Scan for the cell matching the given text and deliver its (x, y) coordinate at center. 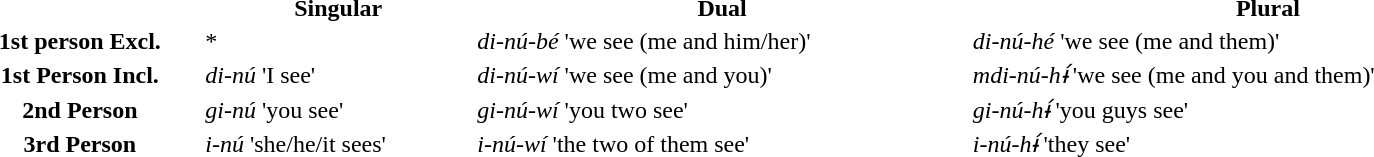
di-nú-wí 'we see (me and you)' (722, 75)
* (338, 41)
di-nú-bé 'we see (me and him/her)' (722, 41)
di-nú 'I see' (338, 75)
gi-nú 'you see' (338, 110)
gi-nú-wí 'you two see' (722, 110)
